Pinpoint the cell where the given text exists, returning its (x, y) midpoint coordinate. 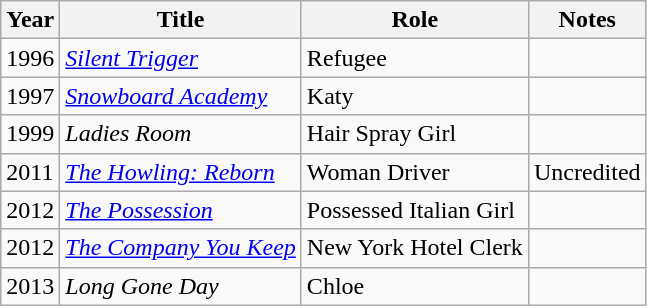
Ladies Room (181, 134)
1997 (30, 96)
Uncredited (587, 172)
Hair Spray Girl (414, 134)
Long Gone Day (181, 286)
Title (181, 20)
The Howling: Reborn (181, 172)
2013 (30, 286)
Possessed Italian Girl (414, 210)
The Company You Keep (181, 248)
Role (414, 20)
Woman Driver (414, 172)
Silent Trigger (181, 58)
1996 (30, 58)
Chloe (414, 286)
Notes (587, 20)
Refugee (414, 58)
1999 (30, 134)
Katy (414, 96)
Snowboard Academy (181, 96)
New York Hotel Clerk (414, 248)
The Possession (181, 210)
Year (30, 20)
2011 (30, 172)
